Identify which cell holds the provided text, then report its [X, Y] central coordinate. 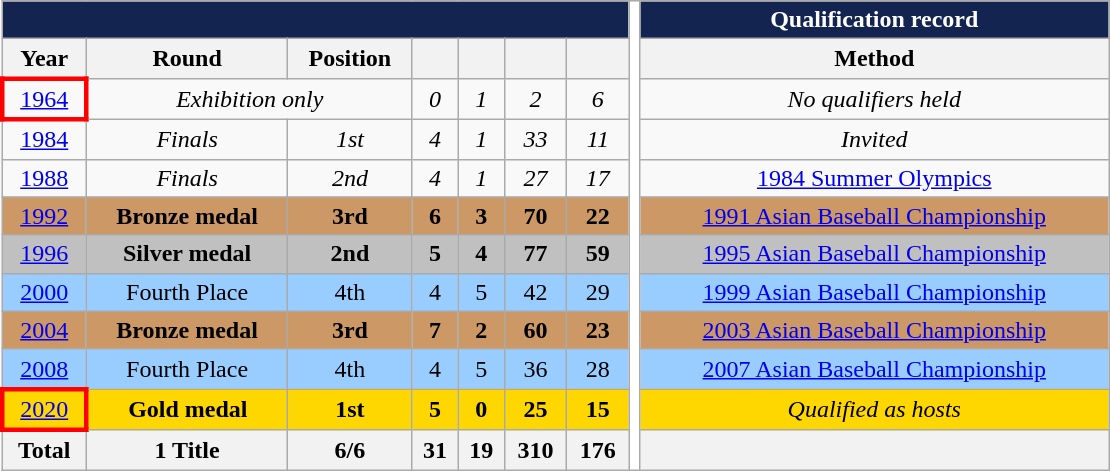
1984 Summer Olympics [874, 178]
22 [598, 216]
Qualified as hosts [874, 410]
2008 [44, 369]
23 [598, 330]
2000 [44, 292]
Silver medal [187, 254]
27 [536, 178]
31 [435, 450]
Round [187, 59]
1991 Asian Baseball Championship [874, 216]
17 [598, 178]
No qualifiers held [874, 98]
Invited [874, 139]
Exhibition only [249, 98]
6/6 [350, 450]
2007 Asian Baseball Championship [874, 369]
Qualification record [874, 20]
28 [598, 369]
1999 Asian Baseball Championship [874, 292]
Gold medal [187, 410]
1984 [44, 139]
77 [536, 254]
1 Title [187, 450]
2003 Asian Baseball Championship [874, 330]
310 [536, 450]
59 [598, 254]
3 [481, 216]
Position [350, 59]
1964 [44, 98]
70 [536, 216]
36 [536, 369]
7 [435, 330]
Method [874, 59]
2004 [44, 330]
1988 [44, 178]
176 [598, 450]
19 [481, 450]
2020 [44, 410]
1996 [44, 254]
42 [536, 292]
11 [598, 139]
29 [598, 292]
15 [598, 410]
Total [44, 450]
25 [536, 410]
60 [536, 330]
33 [536, 139]
1992 [44, 216]
1995 Asian Baseball Championship [874, 254]
Year [44, 59]
